Return [X, Y] of the center of cell containing provided text 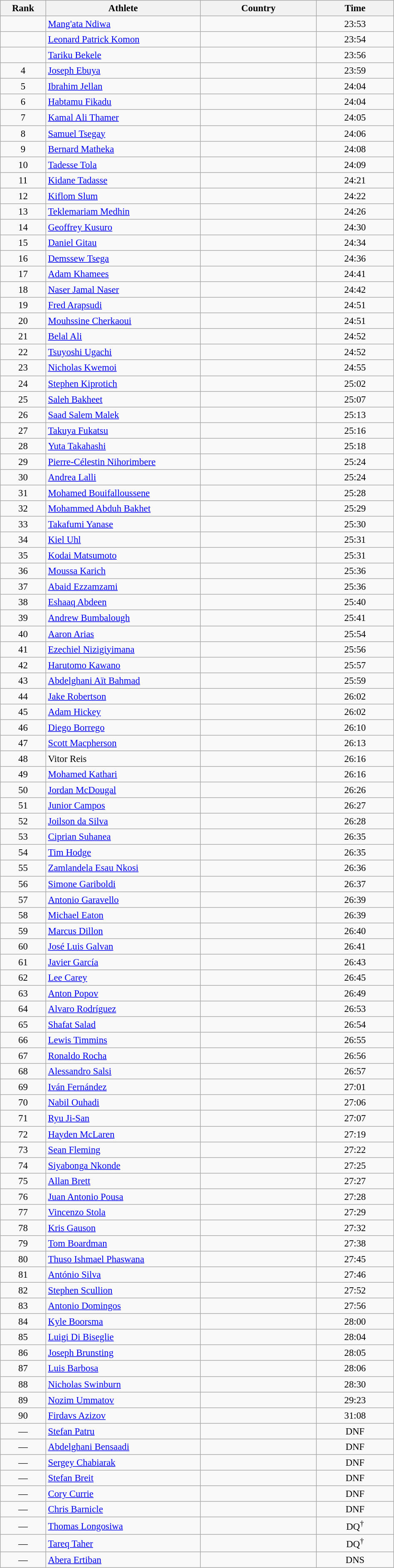
25:13 [355, 415]
53 [23, 837]
Kyle Boorsma [123, 1322]
Lewis Timmins [123, 1040]
25:16 [355, 430]
Hayden McLaren [123, 1134]
17 [23, 274]
Marcus Dillon [123, 931]
25:28 [355, 493]
José Luis Galvan [123, 947]
Kiflom Slum [123, 196]
13 [23, 212]
Sergey Chabiarak [123, 1462]
Pierre-Célestin Nihorimbere [123, 462]
25:56 [355, 649]
Takafumi Yanase [123, 524]
28:06 [355, 1369]
Tadesse Tola [123, 165]
Abera Ertiban [123, 1560]
22 [23, 352]
Stephen Kiprotich [123, 383]
31 [23, 493]
Harutomo Kawano [123, 665]
Javier García [123, 962]
25:59 [355, 680]
27:01 [355, 1087]
Nicholas Swinburn [123, 1384]
Kidane Tadasse [123, 180]
Eshaaq Abdeen [123, 603]
20 [23, 321]
19 [23, 305]
Tareq Taher [123, 1543]
14 [23, 227]
Nozim Ummatov [123, 1400]
Zamlandela Esau Nkosi [123, 868]
26:43 [355, 962]
26:36 [355, 868]
Athlete [123, 8]
Tariku Bekele [123, 55]
6 [23, 102]
Mohamed Kathari [123, 774]
7 [23, 118]
87 [23, 1369]
Abdelghani Aït Bahmad [123, 680]
27:29 [355, 1212]
27:46 [355, 1275]
Kris Gauson [123, 1228]
Fred Arapsudi [123, 305]
24:22 [355, 196]
18 [23, 290]
Ibrahim Jellan [123, 87]
Belal Ali [123, 336]
Joseph Ebuya [123, 71]
23:56 [355, 55]
51 [23, 806]
30 [23, 477]
Kiel Uhl [123, 540]
74 [23, 1165]
23:53 [355, 24]
Antonio Garavello [123, 900]
31:08 [355, 1415]
49 [23, 774]
Kamal Ali Thamer [123, 118]
78 [23, 1228]
54 [23, 853]
77 [23, 1212]
90 [23, 1415]
81 [23, 1275]
25:57 [355, 665]
Firdavs Azizov [123, 1415]
5 [23, 87]
24:30 [355, 227]
55 [23, 868]
88 [23, 1384]
Tsuyoshi Ugachi [123, 352]
Scott Macpherson [123, 743]
Sean Fleming [123, 1150]
85 [23, 1337]
Samuel Tsegay [123, 134]
Iván Fernández [123, 1087]
25:41 [355, 618]
26:41 [355, 947]
27:56 [355, 1306]
24:42 [355, 290]
75 [23, 1181]
86 [23, 1353]
26 [23, 415]
26:55 [355, 1040]
24:41 [355, 274]
16 [23, 258]
Ciprian Suhanea [123, 837]
23:54 [355, 40]
27:25 [355, 1165]
Teklemariam Medhin [123, 212]
Thomas Longosiwa [123, 1526]
Tim Hodge [123, 853]
25 [23, 399]
27:22 [355, 1150]
26:26 [355, 790]
Ryu Ji-San [123, 1118]
Daniel Gitau [123, 243]
24:34 [355, 243]
Naser Jamal Naser [123, 290]
71 [23, 1118]
Adam Hickey [123, 712]
Alessandro Salsi [123, 1071]
Kodai Matsumoto [123, 556]
12 [23, 196]
Jake Robertson [123, 696]
11 [23, 180]
Stefan Patru [123, 1431]
27:38 [355, 1244]
28:00 [355, 1322]
27:07 [355, 1118]
27:32 [355, 1228]
Stefan Breit [123, 1478]
Anton Popov [123, 993]
27:45 [355, 1259]
57 [23, 900]
24:36 [355, 258]
27:06 [355, 1103]
38 [23, 603]
46 [23, 727]
26:53 [355, 1009]
72 [23, 1134]
70 [23, 1103]
23:59 [355, 71]
24:06 [355, 134]
Juan Antonio Pousa [123, 1197]
Mang'ata Ndiwa [123, 24]
25:29 [355, 509]
Abaid Ezzamzami [123, 587]
Nabil Ouhadi [123, 1103]
89 [23, 1400]
26:57 [355, 1071]
Simone Gariboldi [123, 884]
Adam Khamees [123, 274]
Takuya Fukatsu [123, 430]
65 [23, 1025]
28:04 [355, 1337]
25:02 [355, 383]
Nicholas Kwemoi [123, 368]
Time [355, 8]
29 [23, 462]
Michael Eaton [123, 915]
73 [23, 1150]
27 [23, 430]
Lee Carey [123, 978]
50 [23, 790]
34 [23, 540]
26:45 [355, 978]
Country [259, 8]
44 [23, 696]
79 [23, 1244]
Leonard Patrick Komon [123, 40]
Rank [23, 8]
84 [23, 1322]
Andrew Bumbalough [123, 618]
Mohamed Bouifalloussene [123, 493]
Luigi Di Biseglie [123, 1337]
59 [23, 931]
25:18 [355, 446]
15 [23, 243]
42 [23, 665]
80 [23, 1259]
25:40 [355, 603]
Mouhssine Cherkaoui [123, 321]
Saleh Bakheet [123, 399]
Diego Borrego [123, 727]
27:28 [355, 1197]
68 [23, 1071]
26:40 [355, 931]
Junior Campos [123, 806]
56 [23, 884]
Yuta Takahashi [123, 446]
Geoffrey Kusuro [123, 227]
24:09 [355, 165]
24:21 [355, 180]
43 [23, 680]
4 [23, 71]
24:26 [355, 212]
27:52 [355, 1291]
82 [23, 1291]
Abdelghani Bensaadi [123, 1447]
Ezechiel Nizigiyimana [123, 649]
45 [23, 712]
21 [23, 336]
Moussa Karich [123, 571]
40 [23, 634]
26:37 [355, 884]
25:30 [355, 524]
33 [23, 524]
64 [23, 1009]
Aaron Arias [123, 634]
DNS [355, 1560]
37 [23, 587]
26:10 [355, 727]
Bernard Matheka [123, 149]
10 [23, 165]
69 [23, 1087]
Mohammed Abduh Bakhet [123, 509]
48 [23, 759]
76 [23, 1197]
26:13 [355, 743]
39 [23, 618]
47 [23, 743]
24:05 [355, 118]
32 [23, 509]
Chris Barnicle [123, 1509]
24:08 [355, 149]
27:27 [355, 1181]
83 [23, 1306]
Joseph Brunsting [123, 1353]
Demssew Tsega [123, 258]
Luis Barbosa [123, 1369]
Vitor Reis [123, 759]
26:28 [355, 821]
62 [23, 978]
24:55 [355, 368]
Andrea Lalli [123, 477]
Ronaldo Rocha [123, 1056]
Vincenzo Stola [123, 1212]
António Silva [123, 1275]
66 [23, 1040]
Habtamu Fikadu [123, 102]
Shafat Salad [123, 1025]
63 [23, 993]
67 [23, 1056]
26:27 [355, 806]
26:49 [355, 993]
26:56 [355, 1056]
25:54 [355, 634]
Tom Boardman [123, 1244]
Alvaro Rodríguez [123, 1009]
35 [23, 556]
23 [23, 368]
25:07 [355, 399]
41 [23, 649]
61 [23, 962]
28:05 [355, 1353]
29:23 [355, 1400]
Allan Brett [123, 1181]
60 [23, 947]
Jordan McDougal [123, 790]
Stephen Scullion [123, 1291]
26:54 [355, 1025]
52 [23, 821]
28 [23, 446]
27:19 [355, 1134]
Saad Salem Malek [123, 415]
24 [23, 383]
Joilson da Silva [123, 821]
36 [23, 571]
Cory Currie [123, 1494]
8 [23, 134]
Siyabonga Nkonde [123, 1165]
28:30 [355, 1384]
58 [23, 915]
Thuso Ishmael Phaswana [123, 1259]
Antonio Domingos [123, 1306]
9 [23, 149]
